Find where the given text appears and provide that cell's center as (X, Y) coordinate. 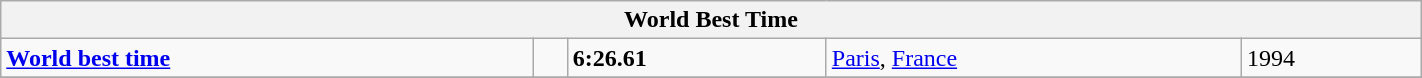
1994 (1331, 58)
World Best Time (711, 20)
Paris, France (1034, 58)
6:26.61 (696, 58)
World best time (268, 58)
